Find where the given text appears and provide that cell's center as [x, y] coordinate. 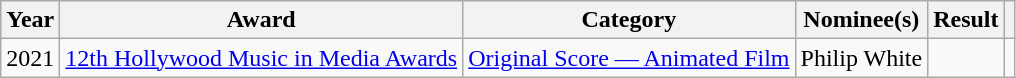
Year [30, 20]
Result [966, 20]
Nominee(s) [862, 20]
Category [629, 20]
12th Hollywood Music in Media Awards [262, 58]
2021 [30, 58]
Award [262, 20]
Original Score — Animated Film [629, 58]
Philip White [862, 58]
